Return [X, Y] of the center of cell containing provided text 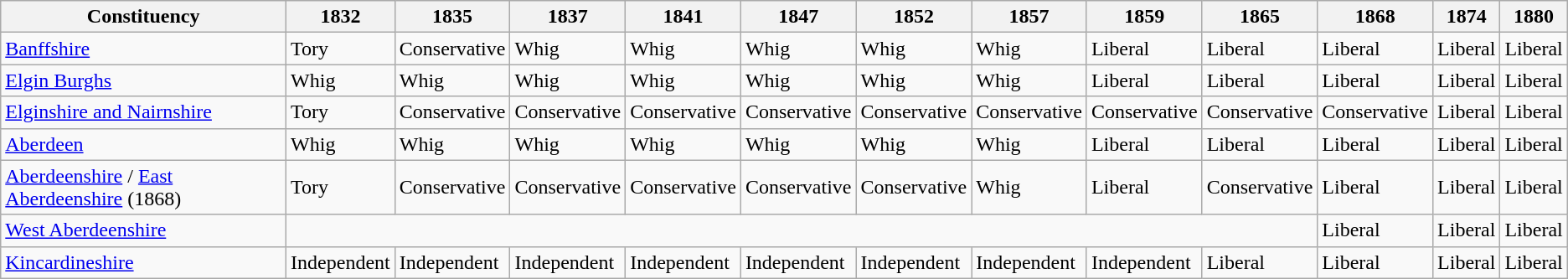
1857 [1029, 17]
1880 [1534, 17]
1852 [914, 17]
West Aberdeenshire [144, 230]
1837 [568, 17]
1859 [1144, 17]
Banffshire [144, 49]
Constituency [144, 17]
1847 [798, 17]
Elginshire and Nairnshire [144, 112]
1841 [683, 17]
1868 [1375, 17]
1874 [1467, 17]
Kincardineshire [144, 262]
1835 [452, 17]
1832 [341, 17]
Elgin Burghs [144, 80]
Aberdeen [144, 144]
Aberdeenshire / East Aberdeenshire (1868) [144, 188]
1865 [1260, 17]
